Output the [X, Y] coordinate of the center of the cell containing the given text.  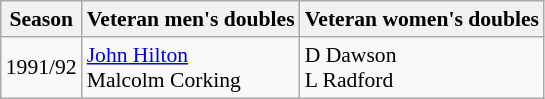
John Hilton Malcolm Corking [191, 68]
Veteran women's doubles [422, 19]
Veteran men's doubles [191, 19]
1991/92 [42, 68]
D Dawson L Radford [422, 68]
Season [42, 19]
